Search for the cell housing the specified text and yield its [x, y] center coordinate. 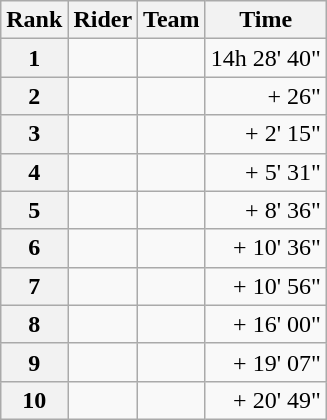
14h 28' 40" [266, 58]
5 [34, 210]
+ 16' 00" [266, 324]
4 [34, 172]
1 [34, 58]
+ 5' 31" [266, 172]
+ 2' 15" [266, 134]
+ 10' 56" [266, 286]
+ 26" [266, 96]
+ 20' 49" [266, 400]
8 [34, 324]
9 [34, 362]
6 [34, 248]
+ 10' 36" [266, 248]
Team [172, 20]
Rank [34, 20]
2 [34, 96]
+ 8' 36" [266, 210]
10 [34, 400]
7 [34, 286]
+ 19' 07" [266, 362]
3 [34, 134]
Time [266, 20]
Rider [103, 20]
